Pinpoint the cell where the given text exists, returning its (x, y) midpoint coordinate. 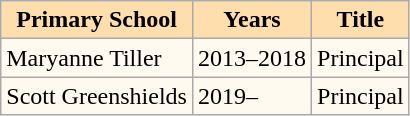
Primary School (97, 20)
Years (252, 20)
Maryanne Tiller (97, 58)
Scott Greenshields (97, 96)
Title (361, 20)
2019– (252, 96)
2013–2018 (252, 58)
